Scan for the cell matching the given text and deliver its [X, Y] coordinate at center. 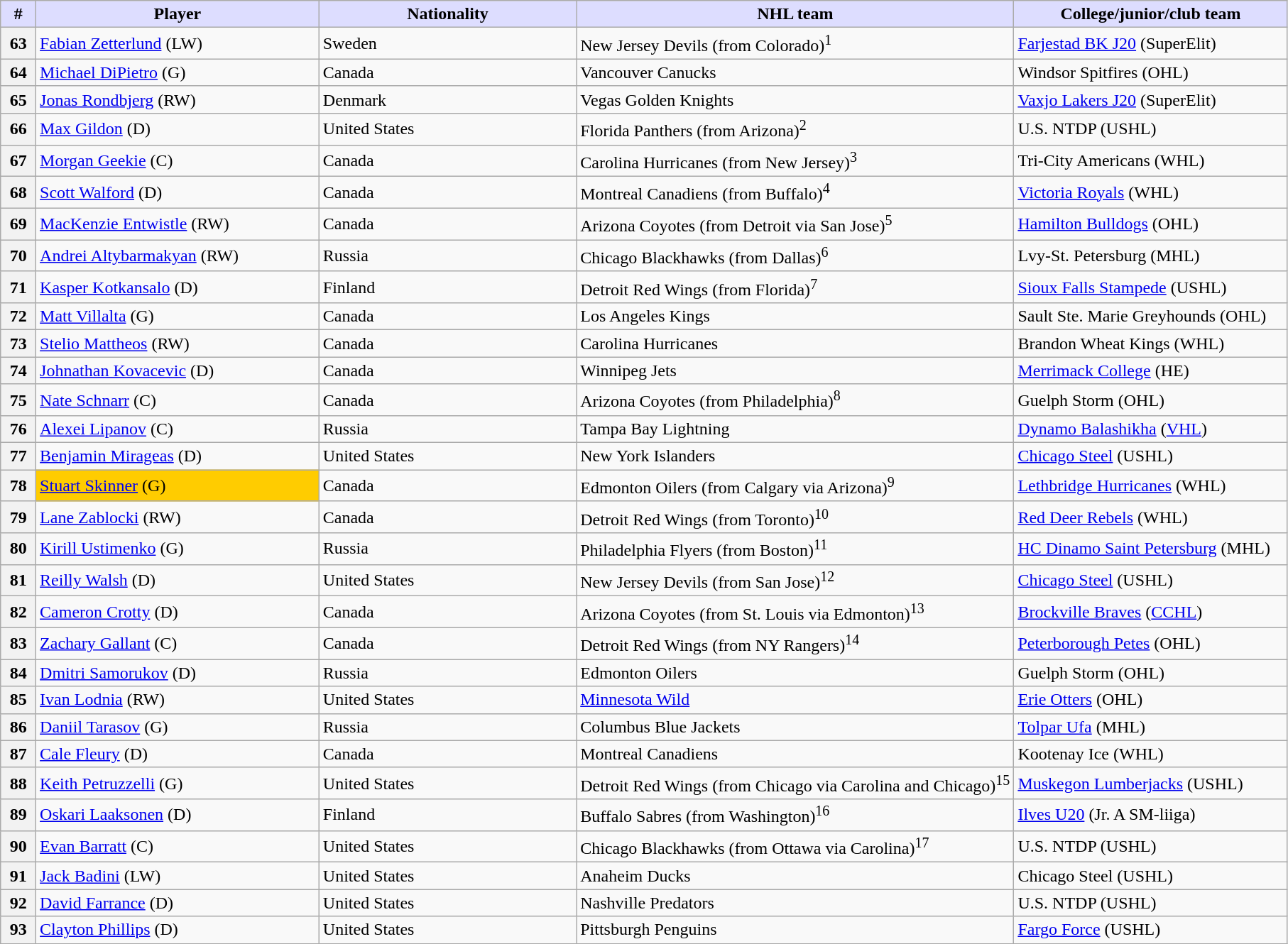
Sweden [447, 44]
Florida Panthers (from Arizona)2 [795, 129]
79 [18, 517]
69 [18, 224]
66 [18, 129]
Edmonton Oilers [795, 673]
87 [18, 754]
80 [18, 549]
Nashville Predators [795, 903]
# [18, 14]
Montreal Canadiens (from Buffalo)4 [795, 193]
Arizona Coyotes (from Philadelphia)8 [795, 400]
MacKenzie Entwistle (RW) [178, 224]
Alexei Lipanov (C) [178, 429]
Sault Ste. Marie Greyhounds (OHL) [1150, 317]
72 [18, 317]
Matt Villalta (G) [178, 317]
Cale Fleury (D) [178, 754]
Player [178, 14]
Keith Petruzzelli (G) [178, 784]
Peterborough Petes (OHL) [1150, 643]
Tampa Bay Lightning [795, 429]
76 [18, 429]
Vancouver Canucks [795, 72]
Denmark [447, 99]
Andrei Altybarmakyan (RW) [178, 256]
86 [18, 727]
89 [18, 815]
Anaheim Ducks [795, 876]
New Jersey Devils (from San Jose)12 [795, 581]
93 [18, 930]
Arizona Coyotes (from St. Louis via Edmonton)13 [795, 612]
74 [18, 371]
Kasper Kotkansalo (D) [178, 287]
78 [18, 485]
Vegas Golden Knights [795, 99]
Columbus Blue Jackets [795, 727]
81 [18, 581]
Jonas Rondbjerg (RW) [178, 99]
Windsor Spitfires (OHL) [1150, 72]
75 [18, 400]
NHL team [795, 14]
Tri-City Americans (WHL) [1150, 160]
Max Gildon (D) [178, 129]
Montreal Canadiens [795, 754]
Dynamo Balashikha (VHL) [1150, 429]
Carolina Hurricanes (from New Jersey)3 [795, 160]
Brandon Wheat Kings (WHL) [1150, 344]
Benjamin Mirageas (D) [178, 456]
92 [18, 903]
Merrimack College (HE) [1150, 371]
Kootenay Ice (WHL) [1150, 754]
73 [18, 344]
Victoria Royals (WHL) [1150, 193]
Scott Walford (D) [178, 193]
Farjestad BK J20 (SuperElit) [1150, 44]
Ivan Lodnia (RW) [178, 700]
65 [18, 99]
85 [18, 700]
Lvy-St. Petersburg (MHL) [1150, 256]
Jack Badini (LW) [178, 876]
Chicago Blackhawks (from Dallas)6 [795, 256]
63 [18, 44]
Daniil Tarasov (G) [178, 727]
Johnathan Kovacevic (D) [178, 371]
Arizona Coyotes (from Detroit via San Jose)5 [795, 224]
Buffalo Sabres (from Washington)16 [795, 815]
Michael DiPietro (G) [178, 72]
88 [18, 784]
77 [18, 456]
Tolpar Ufa (MHL) [1150, 727]
David Farrance (D) [178, 903]
Morgan Geekie (C) [178, 160]
Chicago Blackhawks (from Ottawa via Carolina)17 [795, 846]
Sioux Falls Stampede (USHL) [1150, 287]
Philadelphia Flyers (from Boston)11 [795, 549]
91 [18, 876]
Fabian Zetterlund (LW) [178, 44]
Pittsburgh Penguins [795, 930]
Nate Schnarr (C) [178, 400]
Ilves U20 (Jr. A SM-liiga) [1150, 815]
Evan Barratt (C) [178, 846]
Stelio Mattheos (RW) [178, 344]
Lethbridge Hurricanes (WHL) [1150, 485]
Erie Otters (OHL) [1150, 700]
Detroit Red Wings (from NY Rangers)14 [795, 643]
Winnipeg Jets [795, 371]
Detroit Red Wings (from Toronto)10 [795, 517]
Stuart Skinner (G) [178, 485]
Edmonton Oilers (from Calgary via Arizona)9 [795, 485]
Detroit Red Wings (from Chicago via Carolina and Chicago)15 [795, 784]
Cameron Crotty (D) [178, 612]
HC Dinamo Saint Petersburg (MHL) [1150, 549]
Muskegon Lumberjacks (USHL) [1150, 784]
71 [18, 287]
70 [18, 256]
90 [18, 846]
82 [18, 612]
Zachary Gallant (C) [178, 643]
New York Islanders [795, 456]
84 [18, 673]
Minnesota Wild [795, 700]
Brockville Braves (CCHL) [1150, 612]
Los Angeles Kings [795, 317]
64 [18, 72]
College/junior/club team [1150, 14]
67 [18, 160]
Vaxjo Lakers J20 (SuperElit) [1150, 99]
Clayton Phillips (D) [178, 930]
Reilly Walsh (D) [178, 581]
83 [18, 643]
Dmitri Samorukov (D) [178, 673]
Hamilton Bulldogs (OHL) [1150, 224]
Nationality [447, 14]
68 [18, 193]
Carolina Hurricanes [795, 344]
Red Deer Rebels (WHL) [1150, 517]
Kirill Ustimenko (G) [178, 549]
Lane Zablocki (RW) [178, 517]
Detroit Red Wings (from Florida)7 [795, 287]
Fargo Force (USHL) [1150, 930]
New Jersey Devils (from Colorado)1 [795, 44]
Oskari Laaksonen (D) [178, 815]
